From the cell containing the given text, extract its center point as (x, y) coordinate. 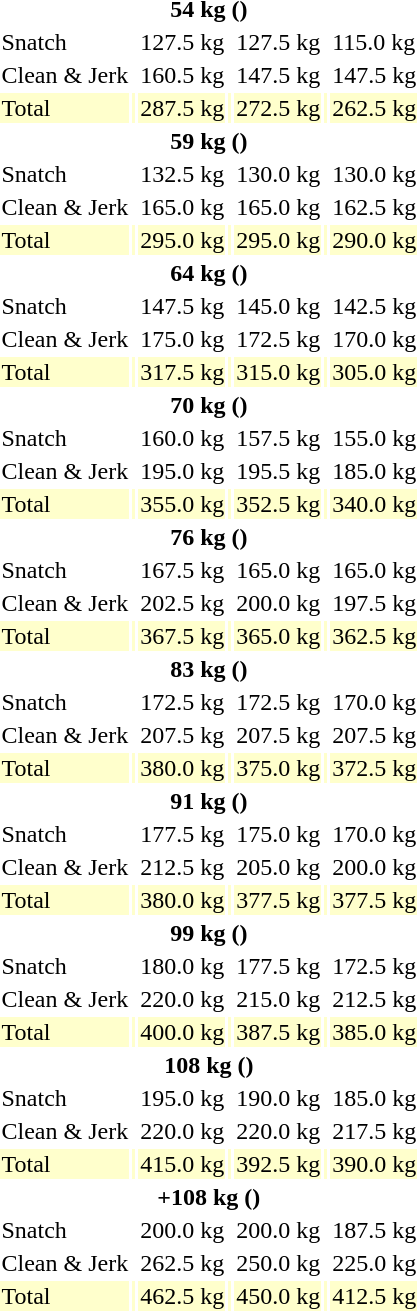
355.0 kg (182, 504)
462.5 kg (182, 1296)
160.5 kg (182, 75)
450.0 kg (278, 1296)
130.0 kg (278, 174)
415.0 kg (182, 1164)
215.0 kg (278, 999)
377.5 kg (278, 900)
392.5 kg (278, 1164)
317.5 kg (182, 372)
352.5 kg (278, 504)
160.0 kg (182, 438)
262.5 kg (182, 1263)
315.0 kg (278, 372)
272.5 kg (278, 108)
387.5 kg (278, 1032)
287.5 kg (182, 108)
250.0 kg (278, 1263)
190.0 kg (278, 1098)
375.0 kg (278, 768)
367.5 kg (182, 636)
212.5 kg (182, 867)
365.0 kg (278, 636)
132.5 kg (182, 174)
167.5 kg (182, 570)
145.0 kg (278, 306)
157.5 kg (278, 438)
205.0 kg (278, 867)
400.0 kg (182, 1032)
202.5 kg (182, 603)
195.5 kg (278, 471)
180.0 kg (182, 966)
